Find where the given text appears and provide that cell's center as [X, Y] coordinate. 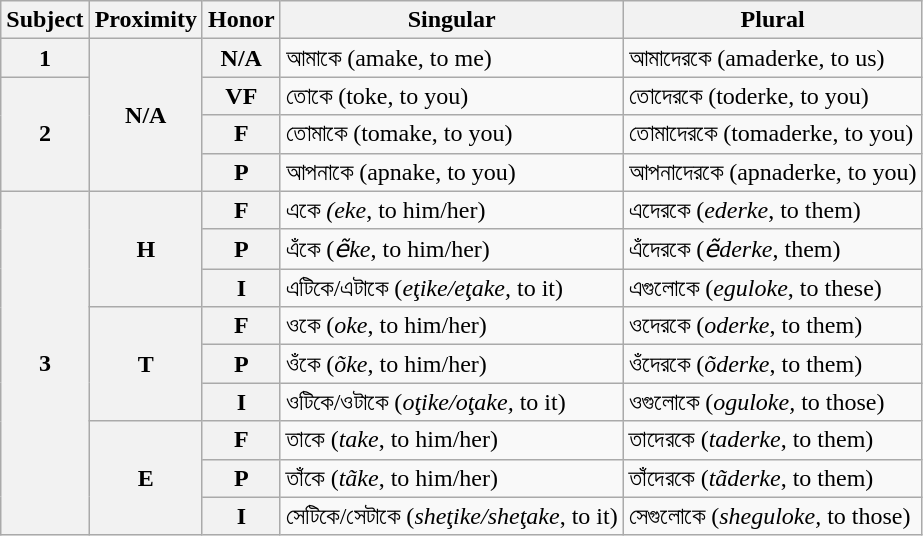
এঁদেরকে (ẽderke, them) [772, 249]
আমাকে (amake, to me) [452, 58]
তোমাদেরকে (tomaderke, to you) [772, 134]
Subject [45, 20]
একে (eke, to him/her) [452, 210]
সেগুলোকে (sheguloke, to those) [772, 516]
VF [241, 96]
তোকে (toke, to you) [452, 96]
তোদেরকে (toderke, to you) [772, 96]
ওদেরকে (oderke, to them) [772, 326]
ওগুলোকে (oguloke, to those) [772, 402]
আপনাকে (apnake, to you) [452, 172]
Singular [452, 20]
তাকে (take, to him/her) [452, 440]
এদেরকে (ederke, to them) [772, 210]
2 [45, 134]
Proximity [146, 20]
এঁকে (ẽke, to him/her) [452, 249]
ওঁকে (õke, to him/her) [452, 364]
Honor [241, 20]
এগুলোকে (eguloke, to these) [772, 288]
E [146, 478]
তাঁদেরকে (tãderke, to them) [772, 478]
এটিকে/এটাকে (eţike/eţake, to it) [452, 288]
ওকে (oke, to him/her) [452, 326]
3 [45, 363]
ওঁদেরকে (õderke, to them) [772, 364]
আমাদেরকে (amaderke, to us) [772, 58]
Plural [772, 20]
ওটিকে/ওটাকে (oţike/oţake, to it) [452, 402]
H [146, 249]
আপনাদেরকে (apnaderke, to you) [772, 172]
1 [45, 58]
তাঁকে (tãke, to him/her) [452, 478]
তোমাকে (tomake, to you) [452, 134]
সেটিকে/সেটাকে (sheţike/sheţake, to it) [452, 516]
তাদেরকে (taderke, to them) [772, 440]
T [146, 364]
